Provide the [x, y] coordinate of the cell's center where the given text is located.  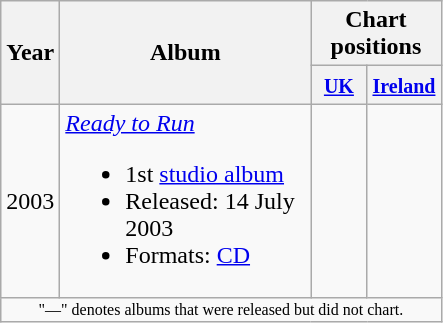
UK [339, 85]
Chart positions [376, 34]
Year [30, 52]
Ireland [404, 85]
"—" denotes albums that were released but did not chart. [221, 310]
Ready to Run1st studio albumReleased: 14 July 2003Formats: CD [186, 201]
Album [186, 52]
2003 [30, 201]
